Provide the [X, Y] coordinate of the cell's center where the given text is located.  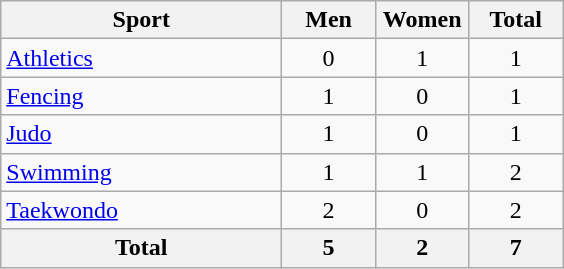
7 [516, 248]
Women [422, 20]
Swimming [142, 172]
Taekwondo [142, 210]
Athletics [142, 58]
Sport [142, 20]
5 [329, 248]
Fencing [142, 96]
Men [329, 20]
Judo [142, 134]
